Scan for the cell matching the given text and deliver its (X, Y) coordinate at center. 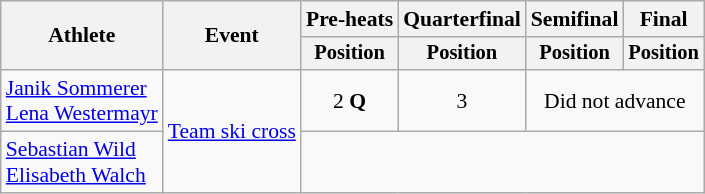
Team ski cross (232, 131)
Pre-heats (350, 19)
Quarterfinal (462, 19)
Final (663, 19)
2 Q (350, 100)
Did not advance (615, 100)
Event (232, 36)
Athlete (82, 36)
Janik SommererLena Westermayr (82, 100)
3 (462, 100)
Sebastian WildElisabeth Walch (82, 162)
Semifinal (575, 19)
